Detect which cell encompasses the target text, then output its (x, y) center coordinate. 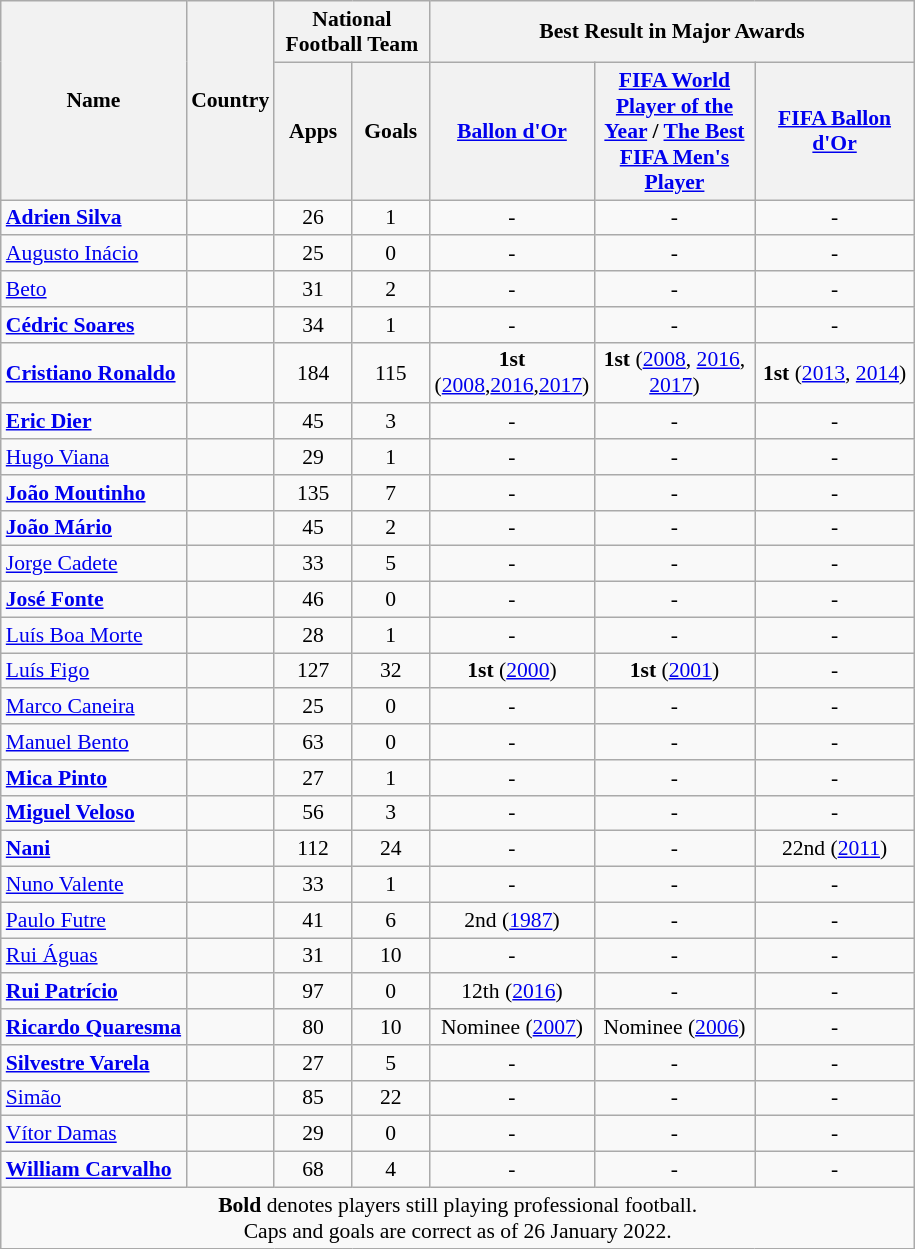
34 (313, 325)
Name (94, 100)
FIFA Ballon d'Or (834, 131)
63 (313, 742)
Nominee (2007) (512, 1027)
1st (2001) (674, 671)
João Mário (94, 528)
1st (2013, 2014) (834, 372)
85 (313, 1098)
National Football Team (352, 32)
Ricardo Quaresma (94, 1027)
Beto (94, 289)
Best Result in Major Awards (672, 32)
Simão (94, 1098)
4 (391, 1170)
Marco Caneira (94, 707)
127 (313, 671)
1st (2008,2016,2017) (512, 372)
Jorge Cadete (94, 564)
João Moutinho (94, 493)
115 (391, 372)
112 (313, 849)
135 (313, 493)
Nominee (2006) (674, 1027)
28 (313, 635)
32 (391, 671)
7 (391, 493)
Hugo Viana (94, 457)
William Carvalho (94, 1170)
26 (313, 218)
Ballon d'Or (512, 131)
Bold denotes players still playing professional football.Caps and goals are correct as of 26 January 2022. (458, 1218)
68 (313, 1170)
56 (313, 813)
Nani (94, 849)
1st (2000) (512, 671)
1st (2008, 2016, 2017) (674, 372)
22nd (2011) (834, 849)
Rui Patrício (94, 992)
Cédric Soares (94, 325)
Apps (313, 131)
Manuel Bento (94, 742)
12th (2016) (512, 992)
46 (313, 600)
22 (391, 1098)
Silvestre Varela (94, 1063)
Nuno Valente (94, 885)
FIFA World Player of the Year / The Best FIFA Men's Player (674, 131)
Augusto Inácio (94, 254)
Adrien Silva (94, 218)
Paulo Futre (94, 920)
Mica Pinto (94, 778)
Country (230, 100)
41 (313, 920)
97 (313, 992)
Miguel Veloso (94, 813)
24 (391, 849)
José Fonte (94, 600)
Luís Figo (94, 671)
Vítor Damas (94, 1134)
Eric Dier (94, 422)
Luís Boa Morte (94, 635)
2nd (1987) (512, 920)
80 (313, 1027)
6 (391, 920)
Goals (391, 131)
Rui Águas (94, 956)
184 (313, 372)
Cristiano Ronaldo (94, 372)
